Find where the given text appears and provide that cell's center as (X, Y) coordinate. 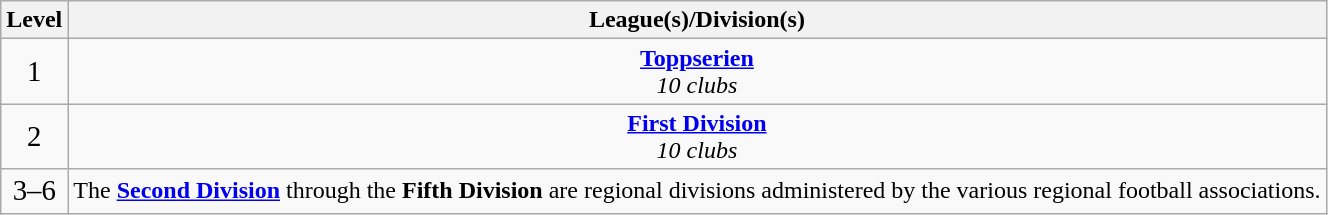
1 (34, 72)
2 (34, 136)
First Division10 clubs (697, 136)
Toppserien10 clubs (697, 72)
3–6 (34, 191)
The Second Division through the Fifth Division are regional divisions administered by the various regional football associations. (697, 191)
League(s)/Division(s) (697, 20)
Level (34, 20)
